Identify which cell holds the provided text, then report its (X, Y) central coordinate. 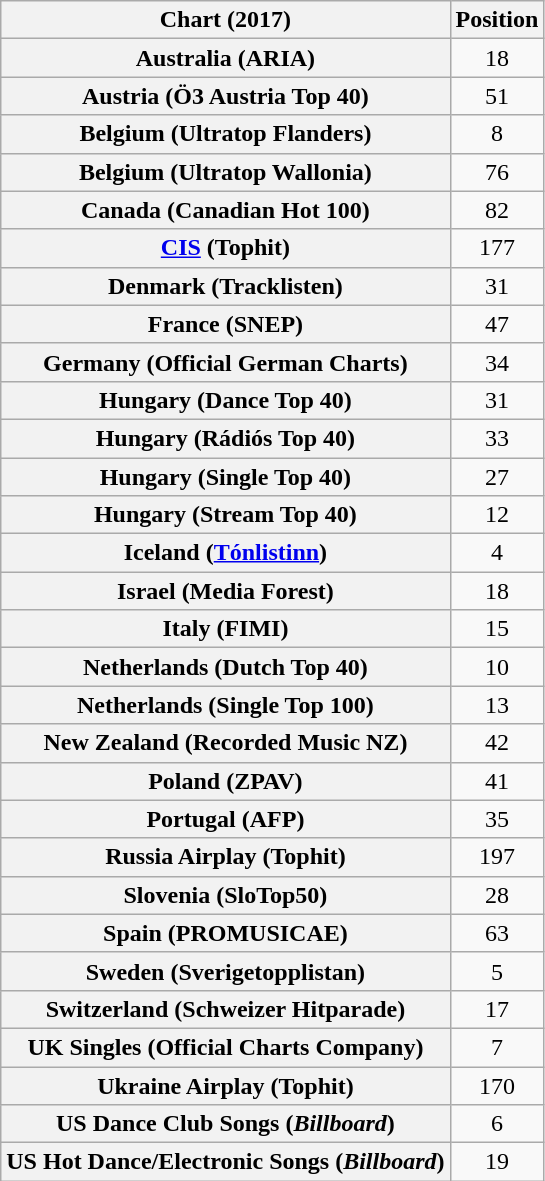
6 (497, 1124)
US Dance Club Songs (Billboard) (226, 1124)
Hungary (Stream Top 40) (226, 515)
Position (497, 20)
Belgium (Ultratop Wallonia) (226, 172)
13 (497, 705)
19 (497, 1162)
12 (497, 515)
82 (497, 210)
5 (497, 971)
Hungary (Single Top 40) (226, 477)
28 (497, 895)
Netherlands (Single Top 100) (226, 705)
Australia (ARIA) (226, 58)
Italy (FIMI) (226, 629)
Denmark (Tracklisten) (226, 286)
Poland (ZPAV) (226, 781)
27 (497, 477)
4 (497, 553)
Slovenia (SloTop50) (226, 895)
Russia Airplay (Tophit) (226, 857)
177 (497, 248)
Switzerland (Schweizer Hitparade) (226, 1009)
33 (497, 438)
34 (497, 362)
Netherlands (Dutch Top 40) (226, 667)
US Hot Dance/Electronic Songs (Billboard) (226, 1162)
Portugal (AFP) (226, 819)
47 (497, 324)
Hungary (Rádiós Top 40) (226, 438)
7 (497, 1047)
Austria (Ö3 Austria Top 40) (226, 96)
Spain (PROMUSICAE) (226, 933)
Israel (Media Forest) (226, 591)
10 (497, 667)
170 (497, 1085)
Ukraine Airplay (Tophit) (226, 1085)
42 (497, 743)
8 (497, 134)
Belgium (Ultratop Flanders) (226, 134)
76 (497, 172)
New Zealand (Recorded Music NZ) (226, 743)
17 (497, 1009)
35 (497, 819)
Sweden (Sverigetopplistan) (226, 971)
51 (497, 96)
197 (497, 857)
Germany (Official German Charts) (226, 362)
Hungary (Dance Top 40) (226, 400)
41 (497, 781)
UK Singles (Official Charts Company) (226, 1047)
CIS (Tophit) (226, 248)
63 (497, 933)
Iceland (Tónlistinn) (226, 553)
Chart (2017) (226, 20)
Canada (Canadian Hot 100) (226, 210)
15 (497, 629)
France (SNEP) (226, 324)
